Locate the cell with the specified text and output its (x, y) center coordinate. 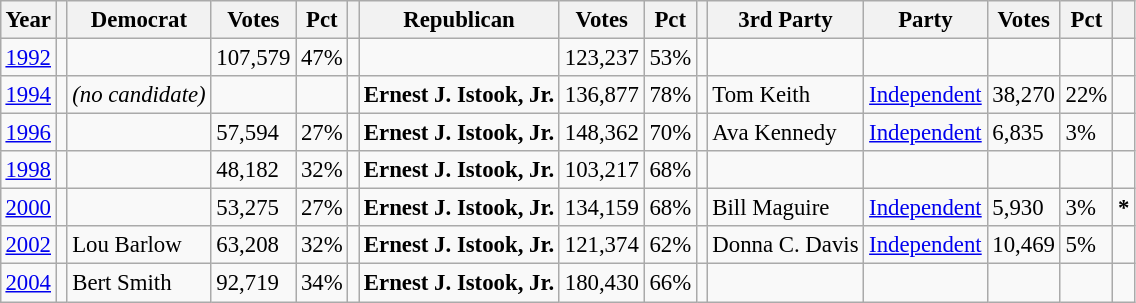
Bill Maguire (786, 208)
62% (670, 245)
134,159 (602, 208)
Republican (460, 20)
66% (670, 283)
3rd Party (786, 20)
Year (28, 20)
Tom Keith (786, 95)
2000 (28, 208)
2002 (28, 245)
123,237 (602, 57)
38,270 (1024, 95)
63,208 (254, 245)
5% (1086, 245)
47% (322, 57)
53% (670, 57)
Lou Barlow (139, 245)
(no candidate) (139, 95)
48,182 (254, 170)
1996 (28, 133)
1998 (28, 170)
121,374 (602, 245)
Ava Kennedy (786, 133)
2004 (28, 283)
107,579 (254, 57)
1994 (28, 95)
* (1124, 208)
70% (670, 133)
78% (670, 95)
103,217 (602, 170)
57,594 (254, 133)
10,469 (1024, 245)
Donna C. Davis (786, 245)
180,430 (602, 283)
Party (926, 20)
1992 (28, 57)
136,877 (602, 95)
Democrat (139, 20)
53,275 (254, 208)
5,930 (1024, 208)
148,362 (602, 133)
92,719 (254, 283)
Bert Smith (139, 283)
6,835 (1024, 133)
34% (322, 283)
22% (1086, 95)
